Scan for the cell matching the given text and deliver its (X, Y) coordinate at center. 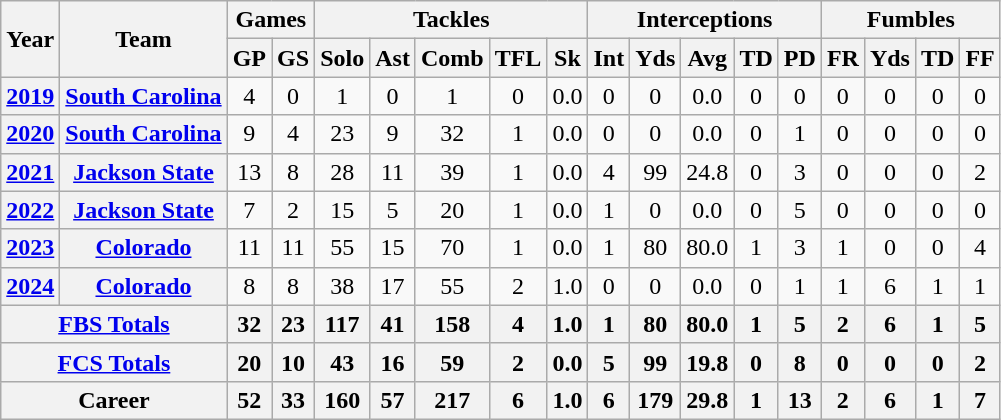
Fumbles (910, 20)
Games (270, 20)
10 (294, 362)
FCS Totals (114, 362)
Solo (342, 58)
41 (393, 324)
FBS Totals (114, 324)
2022 (30, 210)
2023 (30, 248)
2019 (30, 96)
52 (249, 400)
GS (294, 58)
TFL (518, 58)
28 (342, 172)
FR (842, 58)
43 (342, 362)
Sk (568, 58)
PD (800, 58)
179 (656, 400)
2021 (30, 172)
Ast (393, 58)
33 (294, 400)
59 (452, 362)
Tackles (452, 20)
Avg (708, 58)
16 (393, 362)
2020 (30, 134)
39 (452, 172)
19.8 (708, 362)
38 (342, 286)
Interceptions (704, 20)
158 (452, 324)
Career (114, 400)
Int (609, 58)
70 (452, 248)
117 (342, 324)
24.8 (708, 172)
160 (342, 400)
2024 (30, 286)
FF (980, 58)
29.8 (708, 400)
Team (144, 39)
217 (452, 400)
57 (393, 400)
GP (249, 58)
Year (30, 39)
17 (393, 286)
Comb (452, 58)
